Return [x, y] of the center of cell containing provided text 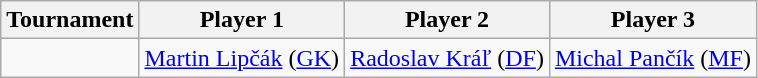
Tournament [70, 20]
Player 3 [652, 20]
Martin Lipčák (GK) [242, 58]
Radoslav Kráľ (DF) [448, 58]
Player 2 [448, 20]
Player 1 [242, 20]
Michal Pančík (MF) [652, 58]
